Find where the given text appears and provide that cell's center as [x, y] coordinate. 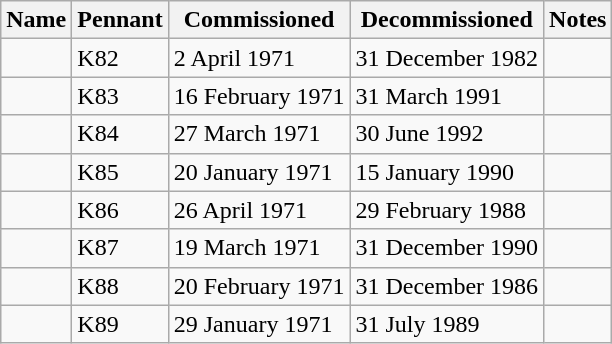
31 December 1982 [447, 58]
K86 [120, 210]
K88 [120, 286]
20 February 1971 [259, 286]
Commissioned [259, 20]
19 March 1971 [259, 248]
K83 [120, 96]
29 January 1971 [259, 324]
20 January 1971 [259, 172]
27 March 1971 [259, 134]
Notes [578, 20]
Decommissioned [447, 20]
31 July 1989 [447, 324]
K84 [120, 134]
16 February 1971 [259, 96]
K87 [120, 248]
Name [36, 20]
26 April 1971 [259, 210]
31 December 1986 [447, 286]
30 June 1992 [447, 134]
2 April 1971 [259, 58]
Pennant [120, 20]
15 January 1990 [447, 172]
K89 [120, 324]
K82 [120, 58]
31 March 1991 [447, 96]
29 February 1988 [447, 210]
K85 [120, 172]
31 December 1990 [447, 248]
